From the cell containing the given text, extract its center point as [x, y] coordinate. 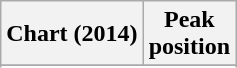
Chart (2014) [72, 34]
Peak position [189, 34]
